Locate the cell with the specified text and output its [X, Y] center coordinate. 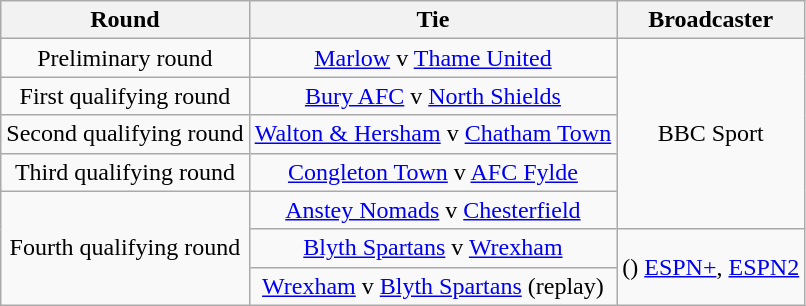
Marlow v Thame United [433, 58]
Bury AFC v North Shields [433, 96]
() ESPN+, ESPN2 [711, 267]
Preliminary round [125, 58]
Wrexham v Blyth Spartans (replay) [433, 286]
BBC Sport [711, 134]
Tie [433, 20]
Second qualifying round [125, 134]
Congleton Town v AFC Fylde [433, 172]
Walton & Hersham v Chatham Town [433, 134]
Blyth Spartans v Wrexham [433, 248]
Anstey Nomads v Chesterfield [433, 210]
First qualifying round [125, 96]
Round [125, 20]
Fourth qualifying round [125, 248]
Third qualifying round [125, 172]
Broadcaster [711, 20]
